Determine the (X, Y) coordinate at the center of the cell enclosing the given text.  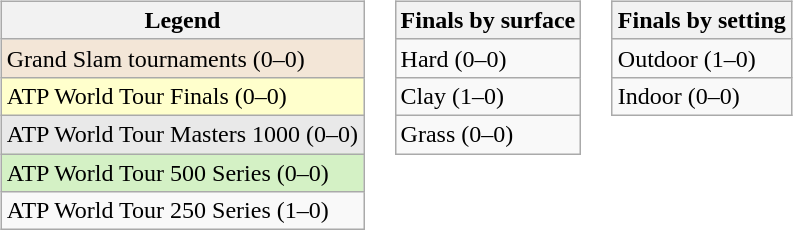
ATP World Tour Masters 1000 (0–0) (182, 134)
Outdoor (1–0) (702, 58)
Finals by surface (488, 20)
Finals by setting (702, 20)
Legend (182, 20)
ATP World Tour 250 Series (1–0) (182, 211)
Hard (0–0) (488, 58)
Clay (1–0) (488, 96)
ATP World Tour Finals (0–0) (182, 96)
Grass (0–0) (488, 134)
Grand Slam tournaments (0–0) (182, 58)
Indoor (0–0) (702, 96)
ATP World Tour 500 Series (0–0) (182, 173)
